From the cell containing the given text, extract its center point as [X, Y] coordinate. 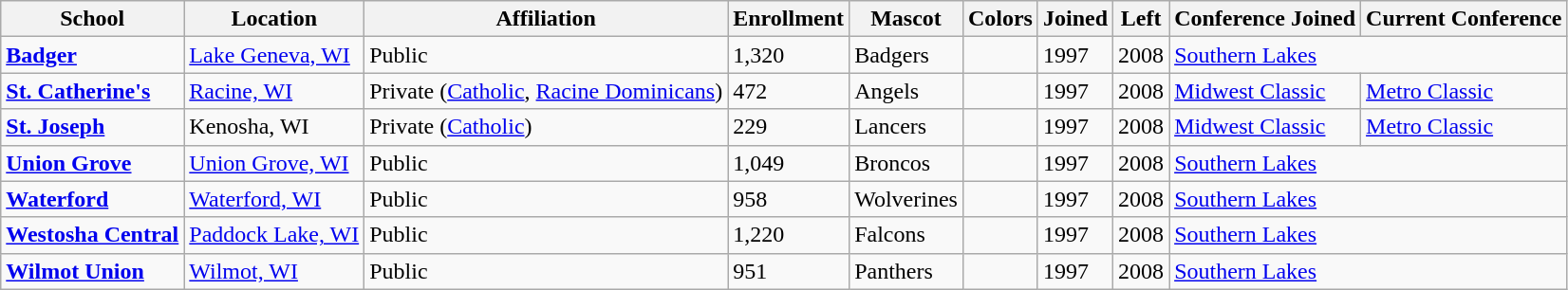
Lake Geneva, WI [274, 55]
Colors [1000, 19]
1,220 [789, 235]
Private (Catholic) [547, 127]
Union Grove [93, 163]
Enrollment [789, 19]
Wilmot Union [93, 271]
Location [274, 19]
Affiliation [547, 19]
Angels [906, 91]
Conference Joined [1265, 19]
Lancers [906, 127]
Left [1141, 19]
Falcons [906, 235]
1,320 [789, 55]
958 [789, 199]
School [93, 19]
St. Joseph [93, 127]
Mascot [906, 19]
Union Grove, WI [274, 163]
229 [789, 127]
Private (Catholic, Racine Dominicans) [547, 91]
Waterford [93, 199]
Current Conference [1464, 19]
951 [789, 271]
Panthers [906, 271]
Wolverines [906, 199]
Waterford, WI [274, 199]
Westosha Central [93, 235]
1,049 [789, 163]
Wilmot, WI [274, 271]
Racine, WI [274, 91]
Badger [93, 55]
Joined [1074, 19]
Broncos [906, 163]
St. Catherine's [93, 91]
472 [789, 91]
Badgers [906, 55]
Kenosha, WI [274, 127]
Paddock Lake, WI [274, 235]
